Scan for the cell matching the given text and deliver its [x, y] coordinate at center. 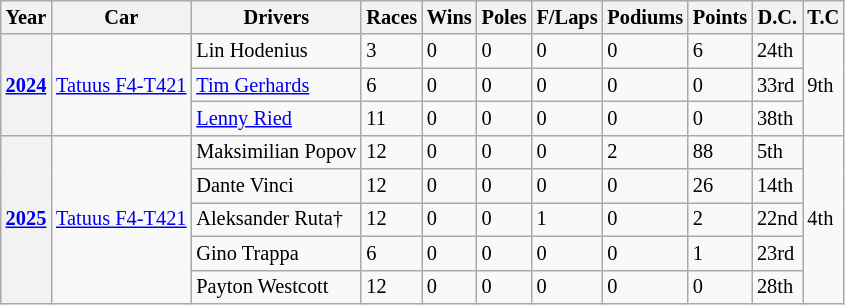
38th [777, 118]
Dante Vinci [276, 186]
28th [777, 287]
Lenny Ried [276, 118]
2025 [26, 219]
33rd [777, 85]
2024 [26, 84]
Car [121, 17]
22nd [777, 219]
23rd [777, 253]
Aleksander Ruta† [276, 219]
Points [720, 17]
24th [777, 51]
D.C. [777, 17]
Tim Gerhards [276, 85]
Year [26, 17]
T.C [824, 17]
Drivers [276, 17]
11 [392, 118]
Payton Westcott [276, 287]
5th [777, 152]
Maksimilian Popov [276, 152]
4th [824, 219]
9th [824, 84]
3 [392, 51]
Podiums [645, 17]
Poles [504, 17]
Gino Trappa [276, 253]
Lin Hodenius [276, 51]
26 [720, 186]
88 [720, 152]
Races [392, 17]
F/Laps [568, 17]
Wins [450, 17]
14th [777, 186]
